For the text-containing cell, return its midpoint in [X, Y] coordinate format. 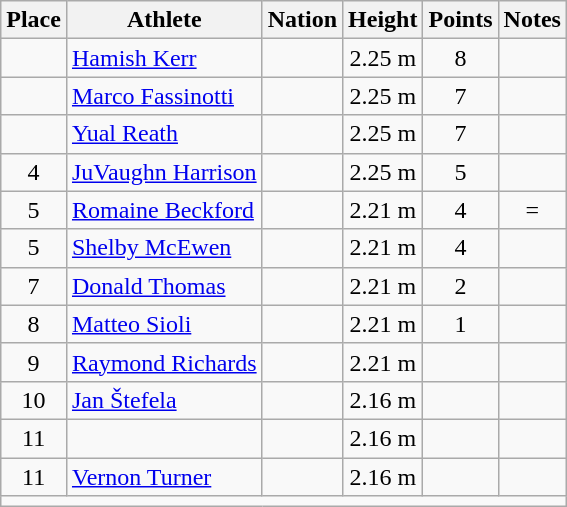
2 [460, 286]
Matteo Sioli [164, 324]
Nation [302, 20]
= [532, 210]
1 [460, 324]
Height [383, 20]
JuVaughn Harrison [164, 172]
Romaine Beckford [164, 210]
Place [34, 20]
Hamish Kerr [164, 58]
Donald Thomas [164, 286]
Athlete [164, 20]
Notes [532, 20]
Shelby McEwen [164, 248]
10 [34, 400]
Vernon Turner [164, 477]
Points [460, 20]
Raymond Richards [164, 362]
Jan Štefela [164, 400]
Marco Fassinotti [164, 96]
9 [34, 362]
Yual Reath [164, 134]
